Scan for the cell matching the given text and deliver its [X, Y] coordinate at center. 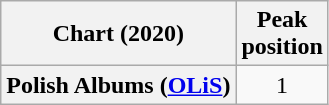
Chart (2020) [118, 34]
Polish Albums (OLiS) [118, 85]
1 [282, 85]
Peakposition [282, 34]
